Scan for the cell matching the given text and deliver its (x, y) coordinate at center. 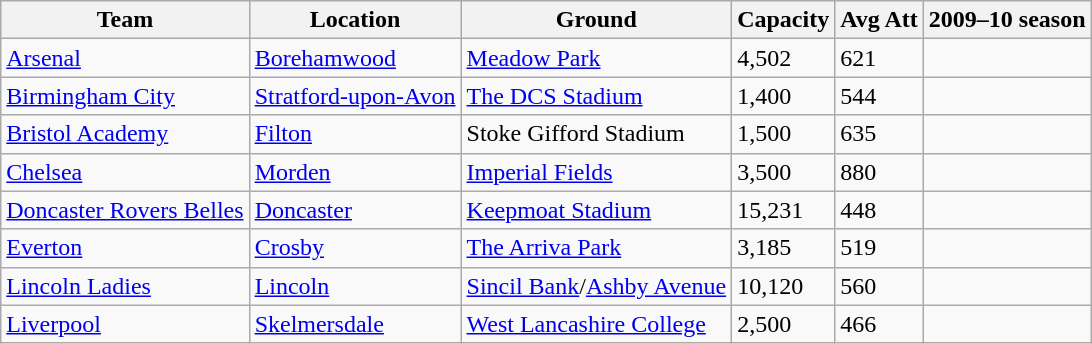
Lincoln Ladies (125, 286)
Stoke Gifford Stadium (596, 134)
Bristol Academy (125, 134)
560 (880, 286)
Skelmersdale (355, 324)
Capacity (784, 20)
466 (880, 324)
Birmingham City (125, 96)
621 (880, 58)
1,400 (784, 96)
4,502 (784, 58)
Borehamwood (355, 58)
Avg Att (880, 20)
3,185 (784, 248)
Crosby (355, 248)
Chelsea (125, 172)
880 (880, 172)
Doncaster Rovers Belles (125, 210)
Meadow Park (596, 58)
Keepmoat Stadium (596, 210)
Team (125, 20)
Doncaster (355, 210)
448 (880, 210)
1,500 (784, 134)
Sincil Bank/Ashby Avenue (596, 286)
2,500 (784, 324)
Filton (355, 134)
Everton (125, 248)
Location (355, 20)
544 (880, 96)
Lincoln (355, 286)
The Arriva Park (596, 248)
Arsenal (125, 58)
Liverpool (125, 324)
3,500 (784, 172)
Ground (596, 20)
519 (880, 248)
15,231 (784, 210)
Morden (355, 172)
2009–10 season (1007, 20)
635 (880, 134)
Stratford-upon-Avon (355, 96)
10,120 (784, 286)
West Lancashire College (596, 324)
The DCS Stadium (596, 96)
Imperial Fields (596, 172)
